Search for the cell housing the specified text and yield its (X, Y) center coordinate. 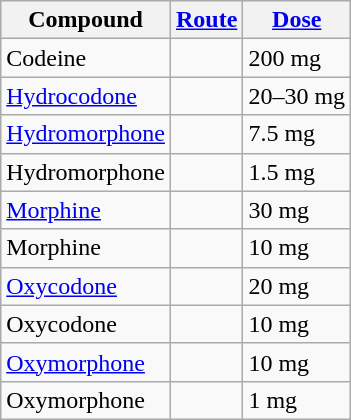
30 mg (297, 210)
Hydrocodone (86, 96)
1.5 mg (297, 172)
Compound (86, 20)
20–30 mg (297, 96)
Dose (297, 20)
1 mg (297, 400)
Route (206, 20)
20 mg (297, 286)
7.5 mg (297, 134)
Codeine (86, 58)
200 mg (297, 58)
